Identify which cell holds the provided text, then report its [X, Y] central coordinate. 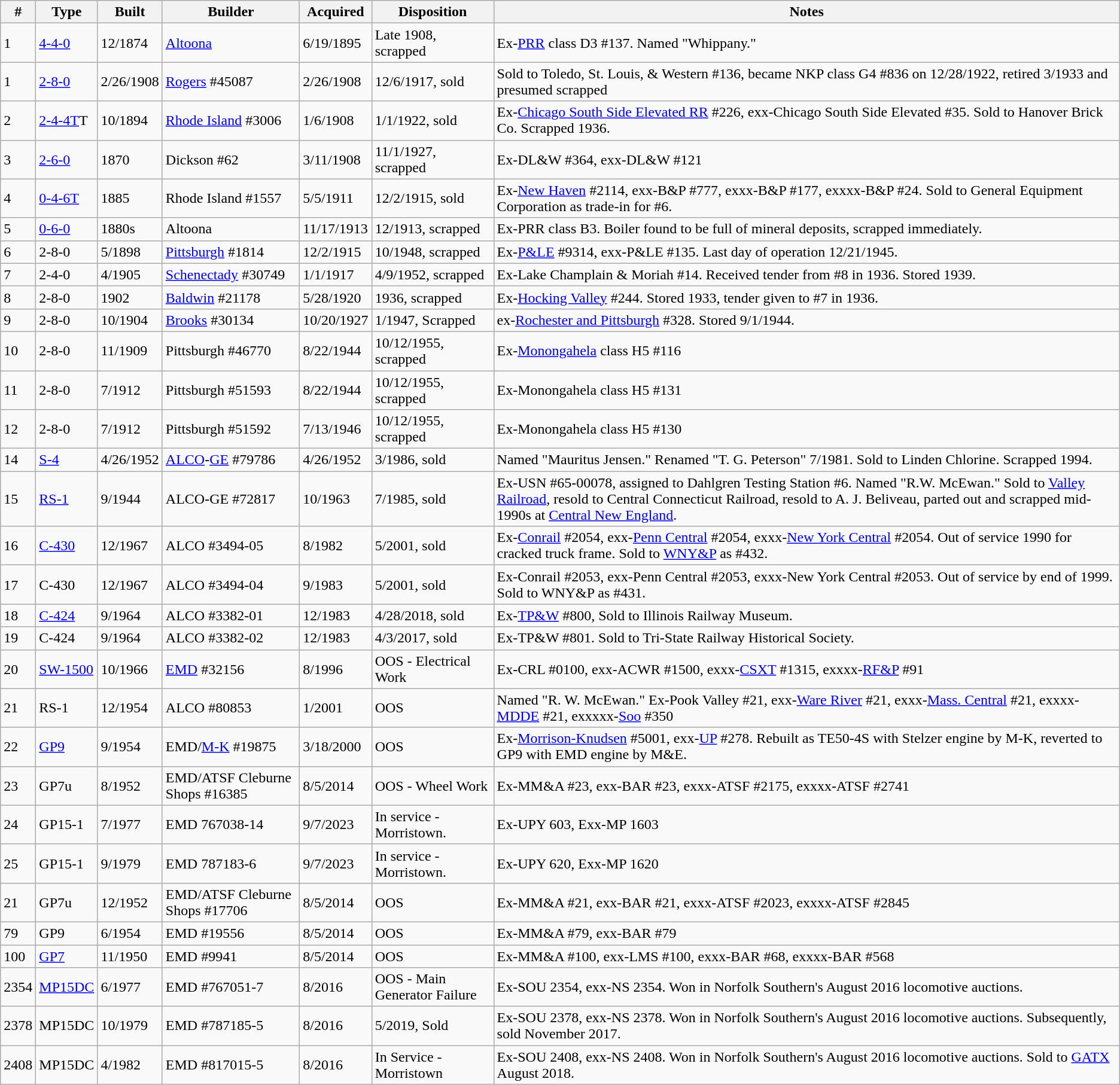
10 [18, 351]
OOS - Main Generator Failure [433, 987]
GP7 [67, 956]
EMD #32156 [231, 669]
Ex-Lake Champlain & Moriah #14. Received tender from #8 in 1936. Stored 1939. [806, 275]
10/1963 [336, 499]
ALCO #3494-05 [231, 545]
10/20/1927 [336, 320]
2-4-4TT [67, 121]
3/1986, sold [433, 460]
4 [18, 199]
SW-1500 [67, 669]
9/1944 [130, 499]
4/1905 [130, 275]
1902 [130, 297]
Pittsburgh #51593 [231, 390]
11/17/1913 [336, 229]
1936, scrapped [433, 297]
EMD/M-K #19875 [231, 746]
Schenectady #30749 [231, 275]
7/13/1946 [336, 429]
5 [18, 229]
Named "Mauritus Jensen." Renamed "T. G. Peterson" 7/1981. Sold to Linden Chlorine. Scrapped 1994. [806, 460]
5/28/1920 [336, 297]
11/1909 [130, 351]
Rhode Island #1557 [231, 199]
2-4-0 [67, 275]
Ex-Monongahela class H5 #131 [806, 390]
4/9/1952, scrapped [433, 275]
EMD 787183-6 [231, 864]
5/2019, Sold [433, 1026]
2 [18, 121]
Ex-MM&A #79, exx-BAR #79 [806, 933]
EMD 767038-14 [231, 824]
8 [18, 297]
Rhode Island #3006 [231, 121]
Ex-UPY 620, Exx-MP 1620 [806, 864]
EMD #787185-5 [231, 1026]
ALCO #3382-01 [231, 615]
11 [18, 390]
17 [18, 585]
19 [18, 638]
Ex-Monongahela class H5 #116 [806, 351]
S-4 [67, 460]
Ex-SOU 2354, exx-NS 2354. Won in Norfolk Southern's August 2016 locomotive auctions. [806, 987]
Disposition [433, 12]
4/28/2018, sold [433, 615]
Pittsburgh #1814 [231, 252]
OOS - Electrical Work [433, 669]
12/2/1915, sold [433, 199]
Type [67, 12]
12/1952 [130, 902]
Ex-Conrail #2054, exx-Penn Central #2054, exxx-New York Central #2054. Out of service 1990 for cracked truck frame. Sold to WNY&P as #432. [806, 545]
8/1996 [336, 669]
Notes [806, 12]
EMD/ATSF Cleburne Shops #17706 [231, 902]
2378 [18, 1026]
6/1954 [130, 933]
6/19/1895 [336, 43]
4/1982 [130, 1065]
9/1979 [130, 864]
Ex-MM&A #21, exx-BAR #21, exxx-ATSF #2023, exxxx-ATSF #2845 [806, 902]
15 [18, 499]
16 [18, 545]
9 [18, 320]
Ex-PRR class D3 #137. Named "Whippany." [806, 43]
6 [18, 252]
10/1894 [130, 121]
12/1874 [130, 43]
1870 [130, 159]
10/1948, scrapped [433, 252]
ex-Rochester and Pittsburgh #328. Stored 9/1/1944. [806, 320]
24 [18, 824]
8/1982 [336, 545]
Ex-Hocking Valley #244. Stored 1933, tender given to #7 in 1936. [806, 297]
1/2001 [336, 708]
ALCO-GE #79786 [231, 460]
Ex-MM&A #23, exx-BAR #23, exxx-ATSF #2175, exxxx-ATSF #2741 [806, 786]
1/1947, Scrapped [433, 320]
Ex-New Haven #2114, exx-B&P #777, exxx-B&P #177, exxxx-B&P #24. Sold to General Equipment Corporation as trade-in for #6. [806, 199]
20 [18, 669]
Ex-Morrison-Knudsen #5001, exx-UP #278. Rebuilt as TE50-4S with Stelzer engine by M-K, reverted to GP9 with EMD engine by M&E. [806, 746]
7/1977 [130, 824]
ALCO #3382-02 [231, 638]
EMD #817015-5 [231, 1065]
1880s [130, 229]
4/3/2017, sold [433, 638]
7/1985, sold [433, 499]
10/1966 [130, 669]
79 [18, 933]
12/1954 [130, 708]
2408 [18, 1065]
5/1898 [130, 252]
ALCO #3494-04 [231, 585]
Acquired [336, 12]
Pittsburgh #51592 [231, 429]
OOS - Wheel Work [433, 786]
1/6/1908 [336, 121]
EMD/ATSF Cleburne Shops #16385 [231, 786]
2354 [18, 987]
Ex-SOU 2378, exx-NS 2378. Won in Norfolk Southern's August 2016 locomotive auctions. Subsequently, sold November 2017. [806, 1026]
3 [18, 159]
6/1977 [130, 987]
Named "R. W. McEwan." Ex-Pook Valley #21, exx-Ware River #21, exxx-Mass. Central #21, exxxx-MDDE #21, exxxxx-Soo #350 [806, 708]
Dickson #62 [231, 159]
Ex-P&LE #9314, exx-P&LE #135. Last day of operation 12/21/1945. [806, 252]
3/18/2000 [336, 746]
4-4-0 [67, 43]
EMD #19556 [231, 933]
Ex-Chicago South Side Elevated RR #226, exx-Chicago South Side Elevated #35. Sold to Hanover Brick Co. Scrapped 1936. [806, 121]
12/2/1915 [336, 252]
1885 [130, 199]
Ex-DL&W #364, exx-DL&W #121 [806, 159]
Ex-UPY 603, Exx-MP 1603 [806, 824]
1/1/1922, sold [433, 121]
12/6/1917, sold [433, 81]
12/1913, scrapped [433, 229]
25 [18, 864]
9/1954 [130, 746]
Sold to Toledo, St. Louis, & Western #136, became NKP class G4 #836 on 12/28/1922, retired 3/1933 and presumed scrapped [806, 81]
3/11/1908 [336, 159]
Ex-CRL #0100, exx-ACWR #1500, exxx-CSXT #1315, exxxx-RF&P #91 [806, 669]
11/1/1927, scrapped [433, 159]
2-6-0 [67, 159]
0-4-6T [67, 199]
Pittsburgh #46770 [231, 351]
10/1979 [130, 1026]
Ex-MM&A #100, exx-LMS #100, exxx-BAR #68, exxxx-BAR #568 [806, 956]
Ex-Conrail #2053, exx-Penn Central #2053, exxx-New York Central #2053. Out of service by end of 1999. Sold to WNY&P as #431. [806, 585]
Rogers #45087 [231, 81]
5/5/1911 [336, 199]
8/1952 [130, 786]
Ex-TP&W #801. Sold to Tri-State Railway Historical Society. [806, 638]
11/1950 [130, 956]
Builder [231, 12]
1/1/1917 [336, 275]
22 [18, 746]
EMD #9941 [231, 956]
10/1904 [130, 320]
Late 1908, scrapped [433, 43]
Built [130, 12]
Ex-PRR class B3. Boiler found to be full of mineral deposits, scrapped immediately. [806, 229]
18 [18, 615]
23 [18, 786]
Brooks #30134 [231, 320]
In Service - Morristown [433, 1065]
14 [18, 460]
ALCO #80853 [231, 708]
# [18, 12]
Ex-SOU 2408, exx-NS 2408. Won in Norfolk Southern's August 2016 locomotive auctions. Sold to GATX August 2018. [806, 1065]
0-6-0 [67, 229]
Baldwin #21178 [231, 297]
100 [18, 956]
Ex-Monongahela class H5 #130 [806, 429]
Ex-TP&W #800, Sold to Illinois Railway Museum. [806, 615]
9/1983 [336, 585]
ALCO-GE #72817 [231, 499]
EMD #767051-7 [231, 987]
12 [18, 429]
7 [18, 275]
